Find where the given text appears and provide that cell's center as (x, y) coordinate. 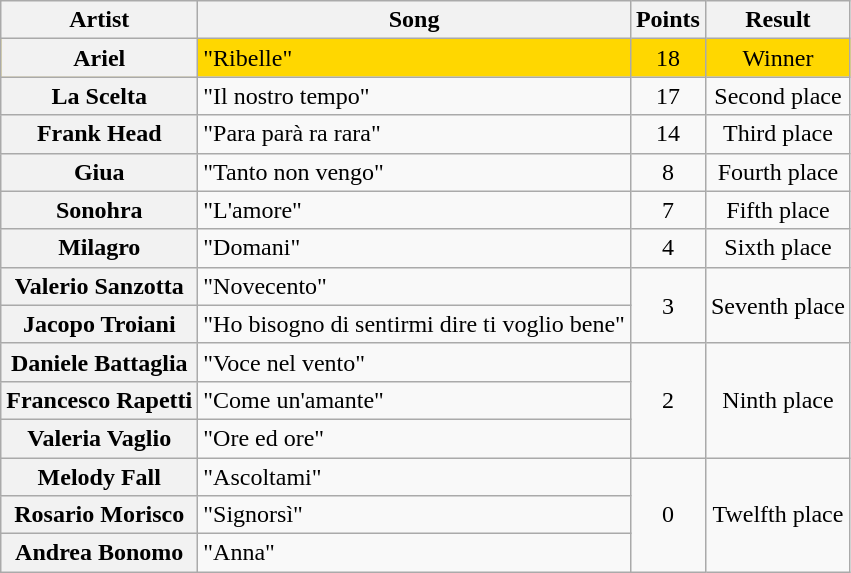
Second place (778, 96)
"Domani" (414, 248)
Result (778, 20)
"Ribelle" (414, 58)
"Anna" (414, 553)
Milagro (100, 248)
"Voce nel vento" (414, 362)
3 (668, 305)
Winner (778, 58)
"Come un'amante" (414, 400)
La Scelta (100, 96)
4 (668, 248)
2 (668, 400)
Melody Fall (100, 477)
0 (668, 515)
Points (668, 20)
"Ascoltami" (414, 477)
8 (668, 172)
Seventh place (778, 305)
Valeria Vaglio (100, 438)
Fourth place (778, 172)
Giua (100, 172)
"L'amore" (414, 210)
"Tanto non vengo" (414, 172)
Valerio Sanzotta (100, 286)
Andrea Bonomo (100, 553)
Ariel (100, 58)
14 (668, 134)
Third place (778, 134)
Sixth place (778, 248)
"Para parà ra rara" (414, 134)
"Il nostro tempo" (414, 96)
"Novecento" (414, 286)
17 (668, 96)
"Ho bisogno di sentirmi dire ti voglio bene" (414, 324)
Francesco Rapetti (100, 400)
Song (414, 20)
Fifth place (778, 210)
"Ore ed ore" (414, 438)
7 (668, 210)
Ninth place (778, 400)
Frank Head (100, 134)
Daniele Battaglia (100, 362)
Twelfth place (778, 515)
Rosario Morisco (100, 515)
18 (668, 58)
Jacopo Troiani (100, 324)
Artist (100, 20)
"Signorsì" (414, 515)
Sonohra (100, 210)
